Return the [x, y] coordinate for the center point of the cell that contains the specified text.  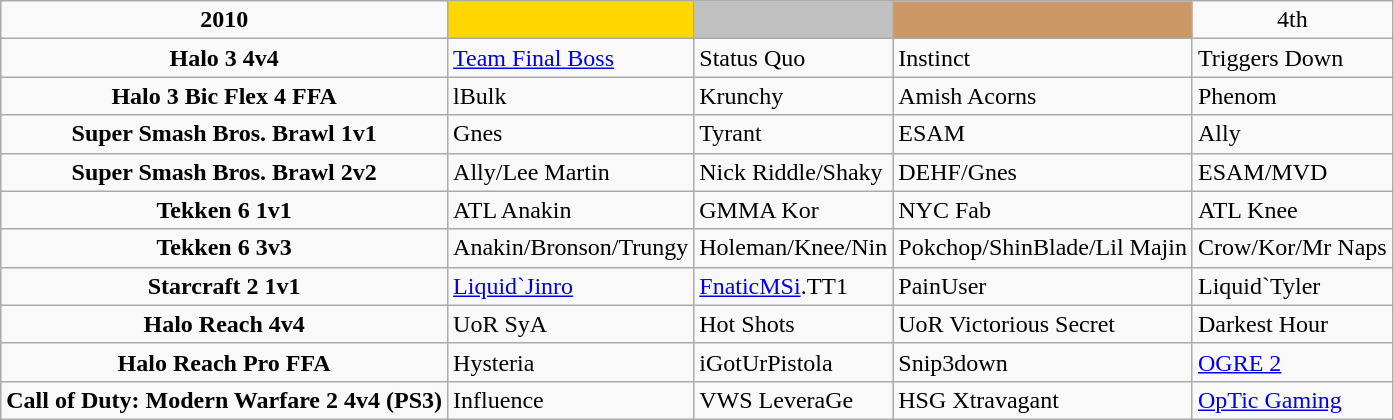
4th [1292, 20]
ATL Anakin [571, 210]
Holeman/Knee/Nin [794, 248]
UoR Victorious Secret [1043, 324]
GMMA Kor [794, 210]
OGRE 2 [1292, 362]
Liquid`Jinro [571, 286]
ESAM/MVD [1292, 172]
ESAM [1043, 134]
DEHF/Gnes [1043, 172]
iGotUrPistola [794, 362]
Krunchy [794, 96]
Super Smash Bros. Brawl 1v1 [224, 134]
Triggers Down [1292, 58]
Starcraft 2 1v1 [224, 286]
Ally [1292, 134]
Halo 3 4v4 [224, 58]
Gnes [571, 134]
Influence [571, 400]
Liquid`Tyler [1292, 286]
ATL Knee [1292, 210]
FnaticMSi.TT1 [794, 286]
NYC Fab [1043, 210]
Team Final Boss [571, 58]
Amish Acorns [1043, 96]
UoR SyA [571, 324]
Super Smash Bros. Brawl 2v2 [224, 172]
Tyrant [794, 134]
VWS LeveraGe [794, 400]
Status Quo [794, 58]
Pokchop/ShinBlade/Lil Majin [1043, 248]
Call of Duty: Modern Warfare 2 4v4 (PS3) [224, 400]
Hot Shots [794, 324]
Hysteria [571, 362]
Tekken 6 1v1 [224, 210]
Halo Reach 4v4 [224, 324]
Phenom [1292, 96]
Snip3down [1043, 362]
OpTic Gaming [1292, 400]
Instinct [1043, 58]
Nick Riddle/Shaky [794, 172]
Anakin/Bronson/Trungy [571, 248]
PainUser [1043, 286]
Tekken 6 3v3 [224, 248]
Ally/Lee Martin [571, 172]
Darkest Hour [1292, 324]
HSG Xtravagant [1043, 400]
Crow/Kor/Mr Naps [1292, 248]
lBulk [571, 96]
2010 [224, 20]
Halo 3 Bic Flex 4 FFA [224, 96]
Halo Reach Pro FFA [224, 362]
